Output the [X, Y] coordinate of the center of the cell containing the given text.  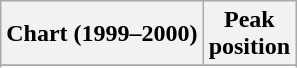
Peakposition [249, 34]
Chart (1999–2000) [102, 34]
